Return (x, y) of the center of cell containing provided text 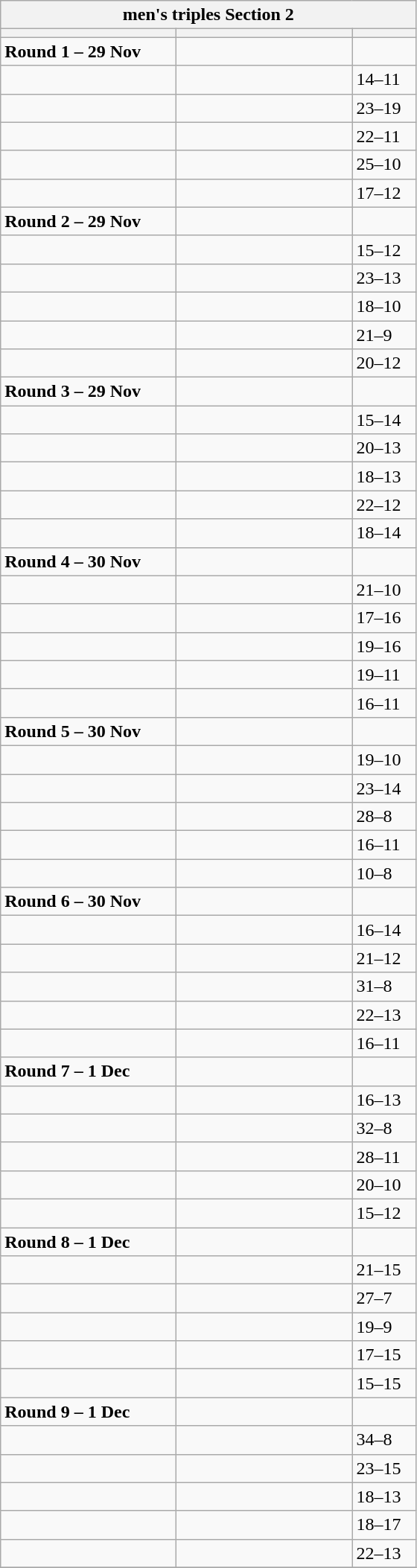
20–10 (384, 1185)
28–8 (384, 817)
19–16 (384, 646)
27–7 (384, 1298)
Round 9 – 1 Dec (89, 1412)
14–11 (384, 80)
20–13 (384, 448)
28–11 (384, 1156)
21–15 (384, 1270)
10–8 (384, 873)
19–10 (384, 759)
men's triples Section 2 (208, 15)
31–8 (384, 987)
23–13 (384, 278)
34–8 (384, 1440)
16–14 (384, 930)
Round 7 – 1 Dec (89, 1071)
21–9 (384, 334)
Round 2 – 29 Nov (89, 221)
18–10 (384, 306)
15–15 (384, 1383)
18–17 (384, 1525)
32–8 (384, 1128)
Round 8 – 1 Dec (89, 1241)
25–10 (384, 165)
Round 4 – 30 Nov (89, 561)
Round 6 – 30 Nov (89, 902)
23–19 (384, 108)
20–12 (384, 363)
21–12 (384, 958)
17–15 (384, 1355)
17–12 (384, 193)
16–13 (384, 1100)
18–14 (384, 533)
19–9 (384, 1327)
23–15 (384, 1468)
Round 3 – 29 Nov (89, 392)
22–11 (384, 136)
19–11 (384, 675)
23–14 (384, 788)
Round 1 – 29 Nov (89, 51)
Round 5 – 30 Nov (89, 731)
21–10 (384, 590)
17–16 (384, 618)
22–12 (384, 505)
15–14 (384, 420)
